Locate the cell with the specified text and output its [X, Y] center coordinate. 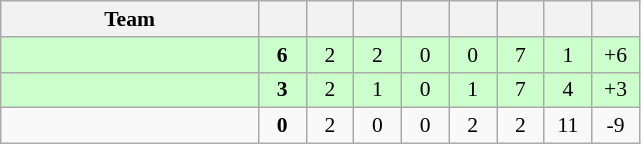
+6 [616, 55]
-9 [616, 126]
Team [130, 19]
3 [282, 90]
+3 [616, 90]
6 [282, 55]
11 [568, 126]
4 [568, 90]
